Output the (X, Y) coordinate of the center of the cell containing the given text.  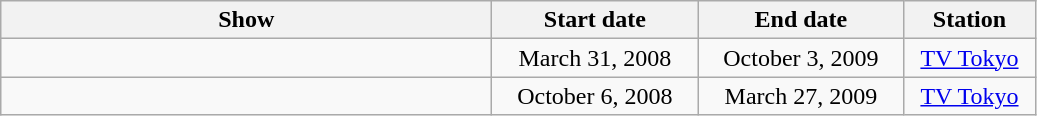
March 27, 2009 (801, 96)
End date (801, 20)
Start date (595, 20)
March 31, 2008 (595, 58)
October 6, 2008 (595, 96)
October 3, 2009 (801, 58)
Show (246, 20)
Station (970, 20)
